Locate the cell with the specified text and output its (x, y) center coordinate. 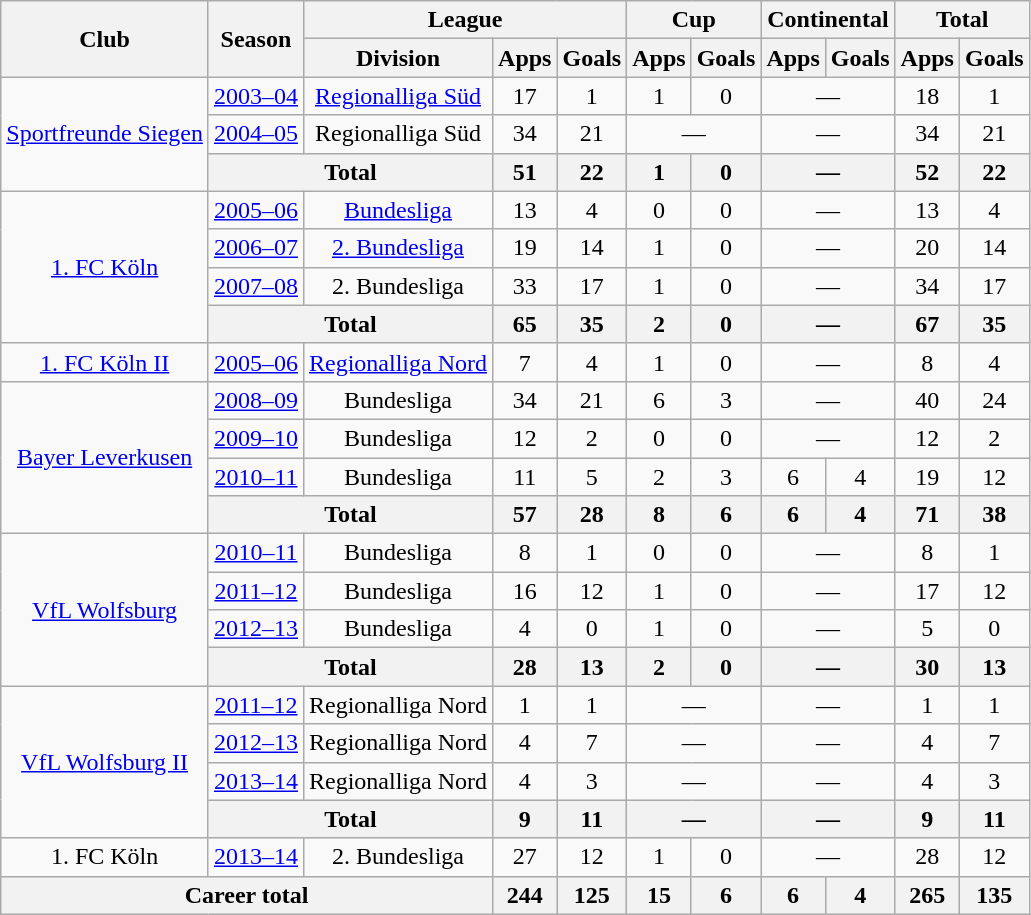
33 (525, 286)
Sportfreunde Siegen (105, 134)
Club (105, 39)
Division (398, 58)
18 (927, 96)
40 (927, 400)
15 (659, 895)
Continental (828, 20)
65 (525, 324)
2008–09 (256, 400)
VfL Wolfsburg II (105, 762)
Bayer Leverkusen (105, 457)
52 (927, 172)
Cup (694, 20)
2004–05 (256, 134)
67 (927, 324)
51 (525, 172)
135 (994, 895)
57 (525, 515)
Season (256, 39)
24 (994, 400)
71 (927, 515)
265 (927, 895)
League (464, 20)
38 (994, 515)
2007–08 (256, 286)
2009–10 (256, 438)
27 (525, 857)
16 (525, 591)
VfL Wolfsburg (105, 610)
2003–04 (256, 96)
20 (927, 248)
30 (927, 667)
2006–07 (256, 248)
Career total (247, 895)
244 (525, 895)
1. FC Köln II (105, 362)
125 (592, 895)
